Detect which cell encompasses the target text, then output its [x, y] center coordinate. 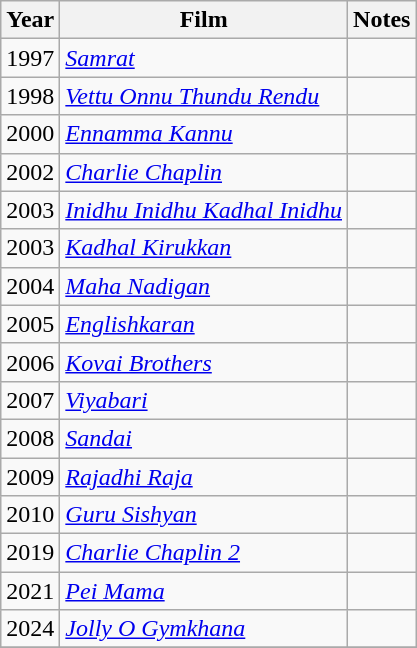
Sandai [204, 438]
2008 [30, 438]
1998 [30, 96]
2007 [30, 400]
2019 [30, 553]
2005 [30, 324]
2024 [30, 629]
2000 [30, 134]
Englishkaran [204, 324]
2004 [30, 286]
Kadhal Kirukkan [204, 248]
Charlie Chaplin [204, 172]
Jolly O Gymkhana [204, 629]
Charlie Chaplin 2 [204, 553]
2002 [30, 172]
Film [204, 20]
Rajadhi Raja [204, 477]
Vettu Onnu Thundu Rendu [204, 96]
2021 [30, 591]
2009 [30, 477]
Kovai Brothers [204, 362]
Year [30, 20]
Pei Mama [204, 591]
Viyabari [204, 400]
Maha Nadigan [204, 286]
1997 [30, 58]
Samrat [204, 58]
Inidhu Inidhu Kadhal Inidhu [204, 210]
Guru Sishyan [204, 515]
Ennamma Kannu [204, 134]
2010 [30, 515]
2006 [30, 362]
Notes [382, 20]
